Capture the cell that displays the provided text and extract its (x, y) central coordinate. 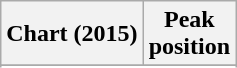
Chart (2015) (72, 34)
Peakposition (189, 34)
